Return [x, y] of the center of cell containing provided text 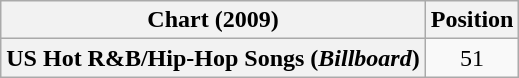
Position [472, 20]
Chart (2009) [213, 20]
US Hot R&B/Hip-Hop Songs (Billboard) [213, 58]
51 [472, 58]
